Identify which cell holds the provided text, then report its (X, Y) central coordinate. 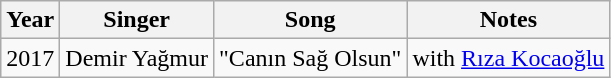
Year (30, 20)
Singer (137, 20)
with Rıza Kocaoğlu (508, 58)
Notes (508, 20)
"Canın Sağ Olsun" (310, 58)
Song (310, 20)
Demir Yağmur (137, 58)
2017 (30, 58)
